Determine the [X, Y] coordinate at the center of the cell enclosing the given text.  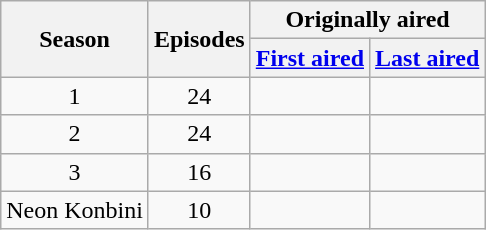
Episodes [199, 39]
Last aired [428, 58]
1 [75, 96]
First aired [310, 58]
16 [199, 172]
2 [75, 134]
Originally aired [368, 20]
10 [199, 210]
3 [75, 172]
Neon Konbini [75, 210]
Season [75, 39]
